Provide the (x, y) coordinate of the cell's center where the given text is located.  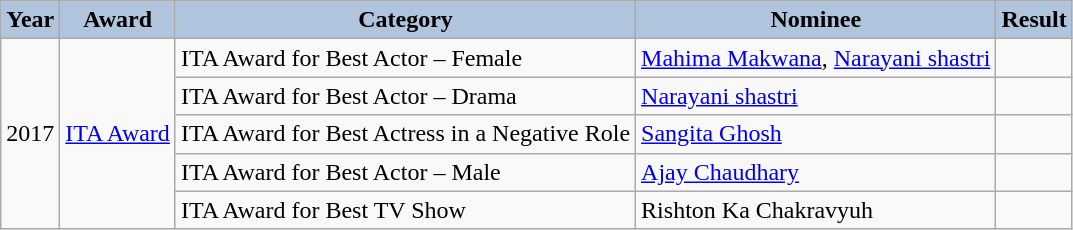
ITA Award for Best TV Show (405, 210)
Category (405, 20)
ITA Award for Best Actor – Female (405, 58)
ITA Award for Best Actress in a Negative Role (405, 134)
Award (118, 20)
Nominee (816, 20)
2017 (30, 134)
Mahima Makwana, Narayani shastri (816, 58)
ITA Award for Best Actor – Male (405, 172)
Narayani shastri (816, 96)
Ajay Chaudhary (816, 172)
Year (30, 20)
Sangita Ghosh (816, 134)
Rishton Ka Chakravyuh (816, 210)
ITA Award (118, 134)
ITA Award for Best Actor – Drama (405, 96)
Result (1034, 20)
